Pinpoint the cell where the given text exists, returning its [x, y] midpoint coordinate. 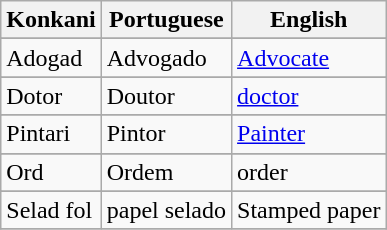
Advogado [166, 58]
English [309, 20]
Pintari [51, 134]
order [309, 172]
Painter [309, 134]
doctor [309, 96]
Advocate [309, 58]
Adogad [51, 58]
Ord [51, 172]
Stamped paper [309, 210]
Portuguese [166, 20]
Doutor [166, 96]
Pintor [166, 134]
papel selado [166, 210]
Konkani [51, 20]
Selad fol [51, 210]
Dotor [51, 96]
Ordem [166, 172]
